From the cell containing the given text, extract its center point as [x, y] coordinate. 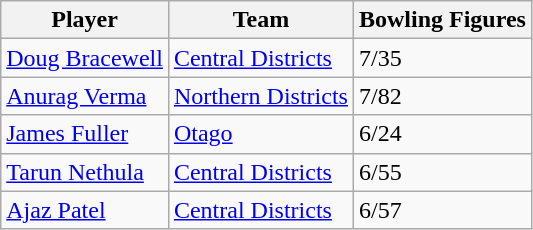
Northern Districts [260, 96]
Doug Bracewell [85, 58]
6/57 [442, 210]
6/24 [442, 134]
Bowling Figures [442, 20]
Player [85, 20]
Ajaz Patel [85, 210]
Anurag Verma [85, 96]
7/35 [442, 58]
James Fuller [85, 134]
7/82 [442, 96]
Otago [260, 134]
6/55 [442, 172]
Team [260, 20]
Tarun Nethula [85, 172]
